Output the [X, Y] coordinate of the center of the cell containing the given text.  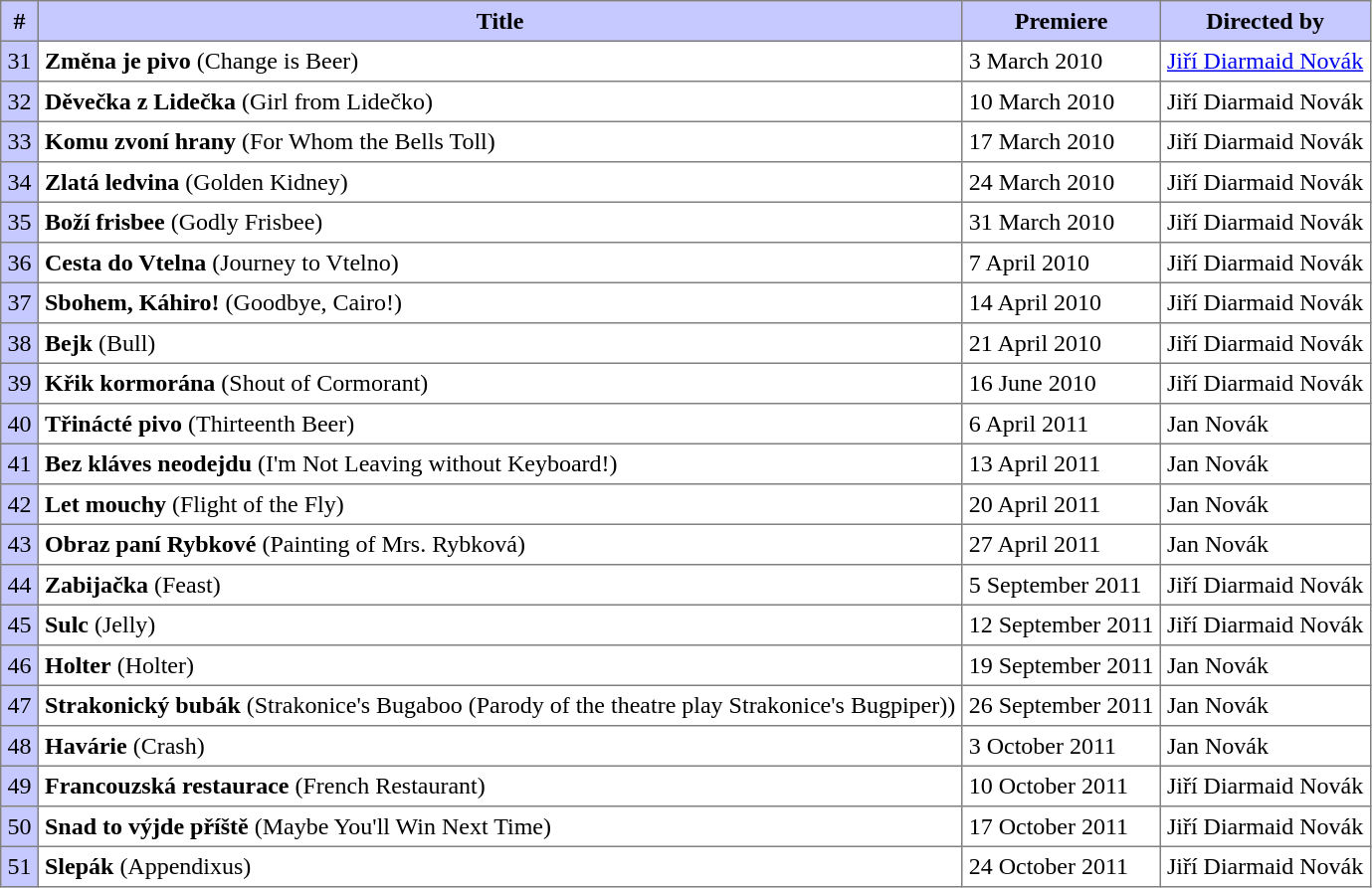
Změna je pivo (Change is Beer) [499, 61]
34 [20, 182]
14 April 2010 [1061, 302]
47 [20, 705]
31 [20, 61]
Cesta do Vtelna (Journey to Vtelno) [499, 263]
Snad to výjde příště (Maybe You'll Win Next Time) [499, 826]
13 April 2011 [1061, 463]
Bejk (Bull) [499, 343]
# [20, 21]
Třinácté pivo (Thirteenth Beer) [499, 424]
37 [20, 302]
46 [20, 665]
48 [20, 746]
21 April 2010 [1061, 343]
3 March 2010 [1061, 61]
3 October 2011 [1061, 746]
Let mouchy (Flight of the Fly) [499, 504]
Obraz paní Rybkové (Painting of Mrs. Rybková) [499, 544]
38 [20, 343]
35 [20, 222]
Boží frisbee (Godly Frisbee) [499, 222]
45 [20, 624]
31 March 2010 [1061, 222]
20 April 2011 [1061, 504]
41 [20, 463]
24 March 2010 [1061, 182]
Křik kormorána (Shout of Cormorant) [499, 383]
39 [20, 383]
10 March 2010 [1061, 101]
Sbohem, Káhiro! (Goodbye, Cairo!) [499, 302]
32 [20, 101]
19 September 2011 [1061, 665]
50 [20, 826]
Zabijačka (Feast) [499, 585]
Title [499, 21]
Děvečka z Lidečka (Girl from Lidečko) [499, 101]
Directed by [1266, 21]
24 October 2011 [1061, 866]
12 September 2011 [1061, 624]
Premiere [1061, 21]
10 October 2011 [1061, 786]
36 [20, 263]
5 September 2011 [1061, 585]
49 [20, 786]
43 [20, 544]
17 March 2010 [1061, 141]
Bez kláves neodejdu (I'm Not Leaving without Keyboard!) [499, 463]
17 October 2011 [1061, 826]
6 April 2011 [1061, 424]
51 [20, 866]
26 September 2011 [1061, 705]
33 [20, 141]
Komu zvoní hrany (For Whom the Bells Toll) [499, 141]
7 April 2010 [1061, 263]
16 June 2010 [1061, 383]
44 [20, 585]
Slepák (Appendixus) [499, 866]
27 April 2011 [1061, 544]
Francouzská restaurace (French Restaurant) [499, 786]
Strakonický bubák (Strakonice's Bugaboo (Parody of the theatre play Strakonice's Bugpiper)) [499, 705]
Sulc (Jelly) [499, 624]
Havárie (Crash) [499, 746]
40 [20, 424]
Holter (Holter) [499, 665]
42 [20, 504]
Zlatá ledvina (Golden Kidney) [499, 182]
